For the text-containing cell, return its midpoint in [X, Y] coordinate format. 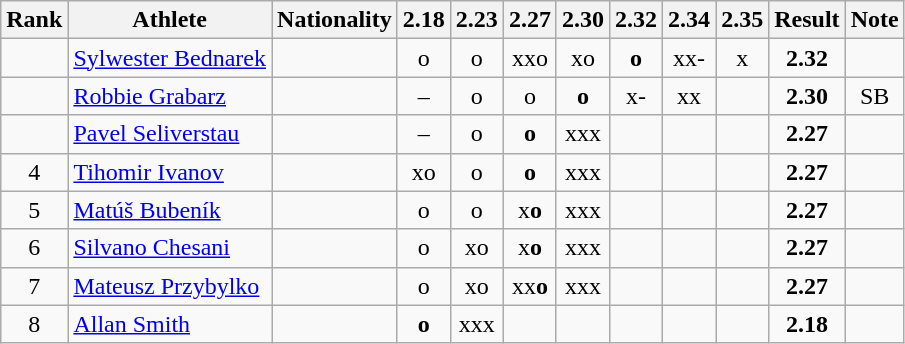
8 [34, 324]
Rank [34, 20]
Result [807, 20]
Silvano Chesani [170, 248]
2.23 [476, 20]
xx [690, 96]
x [742, 58]
x- [636, 96]
2.34 [690, 20]
Athlete [170, 20]
4 [34, 172]
Robbie Grabarz [170, 96]
Matúš Bubeník [170, 210]
6 [34, 248]
5 [34, 210]
Mateusz Przybylko [170, 286]
Tihomir Ivanov [170, 172]
2.35 [742, 20]
Note [874, 20]
Allan Smith [170, 324]
Pavel Seliverstau [170, 134]
SB [874, 96]
Nationality [335, 20]
7 [34, 286]
xx- [690, 58]
Sylwester Bednarek [170, 58]
